Determine the [x, y] coordinate at the center of the cell enclosing the given text.  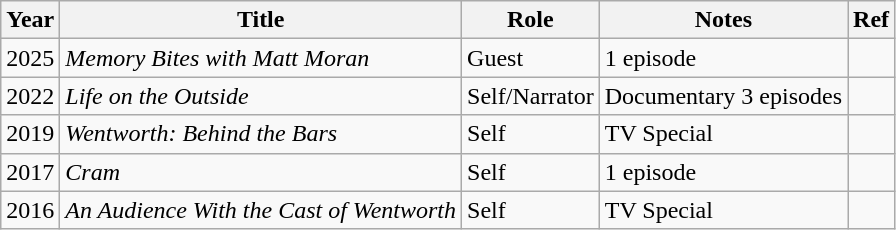
2017 [30, 172]
Life on the Outside [261, 96]
Ref [872, 20]
Self/Narrator [531, 96]
Guest [531, 58]
2019 [30, 134]
Documentary 3 episodes [723, 96]
Memory Bites with Matt Moran [261, 58]
Role [531, 20]
Wentworth: Behind the Bars [261, 134]
Title [261, 20]
2022 [30, 96]
2025 [30, 58]
2016 [30, 210]
Notes [723, 20]
An Audience With the Cast of Wentworth [261, 210]
Year [30, 20]
Cram [261, 172]
